Locate the cell with the specified text and output its (X, Y) center coordinate. 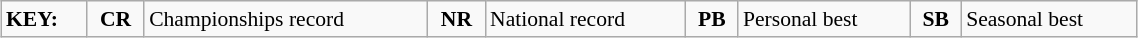
Championships record (286, 19)
SB (936, 19)
CR (116, 19)
Personal best (824, 19)
PB (712, 19)
Seasonal best (1049, 19)
NR (456, 19)
KEY: (44, 19)
National record (586, 19)
